Return (X, Y) of the center of cell containing provided text 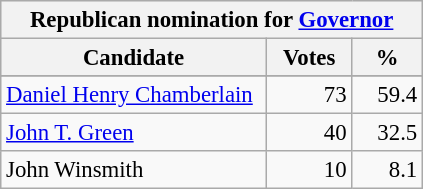
Candidate (134, 58)
59.4 (388, 95)
John Winsmith (134, 170)
40 (309, 133)
10 (309, 170)
Daniel Henry Chamberlain (134, 95)
Votes (309, 58)
8.1 (388, 170)
73 (309, 95)
Republican nomination for Governor (212, 20)
John T. Green (134, 133)
32.5 (388, 133)
% (388, 58)
